Determine the [X, Y] coordinate at the center of the cell enclosing the given text.  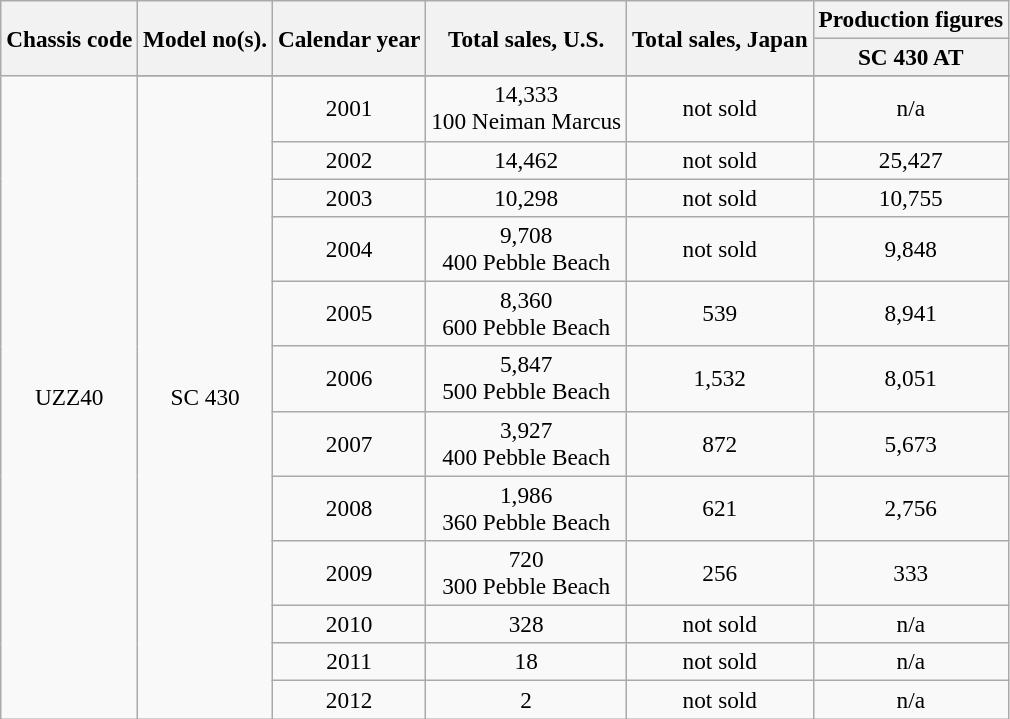
UZZ40 [70, 397]
2002 [350, 160]
1,532 [720, 378]
621 [720, 508]
2010 [350, 624]
333 [910, 572]
8,360600 Pebble Beach [526, 314]
1,986360 Pebble Beach [526, 508]
14,462 [526, 160]
8,941 [910, 314]
2006 [350, 378]
10,298 [526, 197]
2012 [350, 699]
720300 Pebble Beach [526, 572]
SC 430 AT [910, 57]
2 [526, 699]
25,427 [910, 160]
5,673 [910, 444]
5,847500 Pebble Beach [526, 378]
SC 430 [206, 397]
Calendar year [350, 38]
2007 [350, 444]
2001 [350, 108]
14,333100 Neiman Marcus [526, 108]
3,927400 Pebble Beach [526, 444]
2005 [350, 314]
872 [720, 444]
8,051 [910, 378]
328 [526, 624]
256 [720, 572]
539 [720, 314]
Model no(s). [206, 38]
Production figures [910, 19]
10,755 [910, 197]
2011 [350, 662]
2,756 [910, 508]
Total sales, U.S. [526, 38]
2008 [350, 508]
9,848 [910, 248]
9,708400 Pebble Beach [526, 248]
2009 [350, 572]
Chassis code [70, 38]
2004 [350, 248]
Total sales, Japan [720, 38]
18 [526, 662]
2003 [350, 197]
